Search for the cell housing the specified text and yield its [x, y] center coordinate. 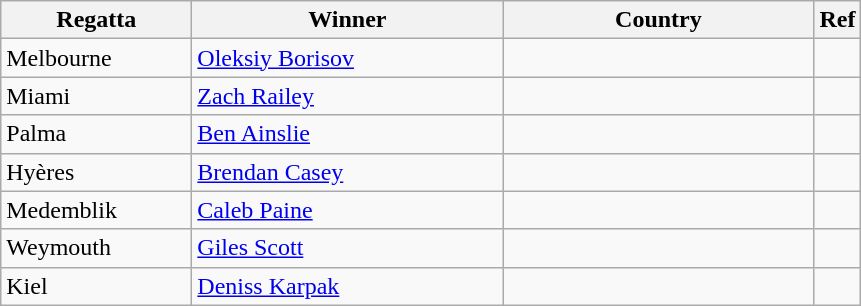
Zach Railey [348, 96]
Country [658, 20]
Deniss Karpak [348, 286]
Oleksiy Borisov [348, 58]
Kiel [96, 286]
Miami [96, 96]
Winner [348, 20]
Weymouth [96, 248]
Hyères [96, 172]
Giles Scott [348, 248]
Regatta [96, 20]
Caleb Paine [348, 210]
Brendan Casey [348, 172]
Ben Ainslie [348, 134]
Melbourne [96, 58]
Medemblik [96, 210]
Ref [838, 20]
Palma [96, 134]
